Return (X, Y) of the center of cell containing provided text 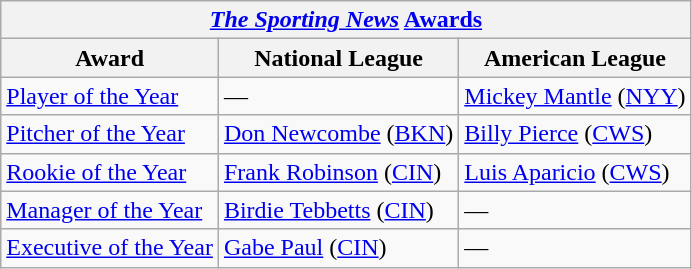
National League (338, 58)
The Sporting News Awards (346, 20)
Player of the Year (110, 96)
Rookie of the Year (110, 172)
Don Newcombe (BKN) (338, 134)
Executive of the Year (110, 248)
Gabe Paul (CIN) (338, 248)
Luis Aparicio (CWS) (575, 172)
Birdie Tebbetts (CIN) (338, 210)
American League (575, 58)
Pitcher of the Year (110, 134)
Award (110, 58)
Manager of the Year (110, 210)
Billy Pierce (CWS) (575, 134)
Mickey Mantle (NYY) (575, 96)
Frank Robinson (CIN) (338, 172)
